Search for the cell housing the specified text and yield its [x, y] center coordinate. 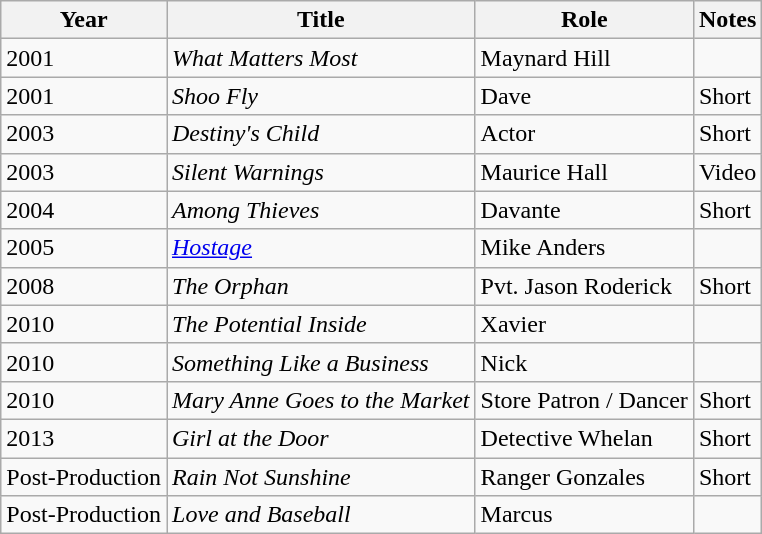
Among Thieves [320, 210]
Xavier [584, 324]
Detective Whelan [584, 438]
Title [320, 20]
Davante [584, 210]
Mike Anders [584, 248]
Love and Baseball [320, 515]
Dave [584, 96]
Girl at the Door [320, 438]
Store Patron / Dancer [584, 400]
The Orphan [320, 286]
2005 [84, 248]
Video [727, 172]
2013 [84, 438]
Ranger Gonzales [584, 477]
Maurice Hall [584, 172]
Rain Not Sunshine [320, 477]
Silent Warnings [320, 172]
Role [584, 20]
Nick [584, 362]
What Matters Most [320, 58]
Maynard Hill [584, 58]
2008 [84, 286]
Shoo Fly [320, 96]
The Potential Inside [320, 324]
Hostage [320, 248]
Destiny's Child [320, 134]
Actor [584, 134]
Year [84, 20]
Mary Anne Goes to the Market [320, 400]
Notes [727, 20]
Something Like a Business [320, 362]
2004 [84, 210]
Pvt. Jason Roderick [584, 286]
Marcus [584, 515]
